Output the (x, y) coordinate of the center of the cell containing the given text.  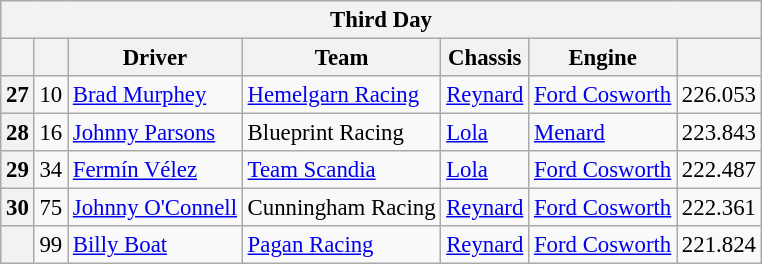
28 (18, 133)
10 (50, 95)
221.824 (720, 245)
222.487 (720, 170)
Driver (156, 58)
223.843 (720, 133)
Engine (603, 58)
Johnny O'Connell (156, 208)
Team (342, 58)
222.361 (720, 208)
Team Scandia (342, 170)
Billy Boat (156, 245)
Brad Murphey (156, 95)
Third Day (381, 20)
226.053 (720, 95)
29 (18, 170)
16 (50, 133)
34 (50, 170)
Blueprint Racing (342, 133)
Menard (603, 133)
99 (50, 245)
Fermín Vélez (156, 170)
Chassis (485, 58)
Johnny Parsons (156, 133)
30 (18, 208)
Hemelgarn Racing (342, 95)
27 (18, 95)
75 (50, 208)
Pagan Racing (342, 245)
Cunningham Racing (342, 208)
